Search for the cell housing the specified text and yield its (X, Y) center coordinate. 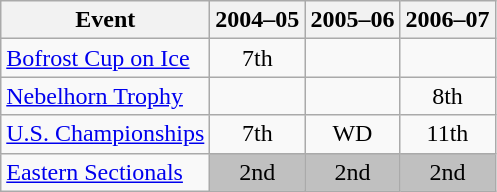
11th (448, 134)
WD (352, 134)
Event (106, 20)
2005–06 (352, 20)
Eastern Sectionals (106, 172)
Bofrost Cup on Ice (106, 58)
2004–05 (258, 20)
8th (448, 96)
2006–07 (448, 20)
Nebelhorn Trophy (106, 96)
U.S. Championships (106, 134)
